Extract the (x, y) coordinate from the center of the cell holding the provided text.  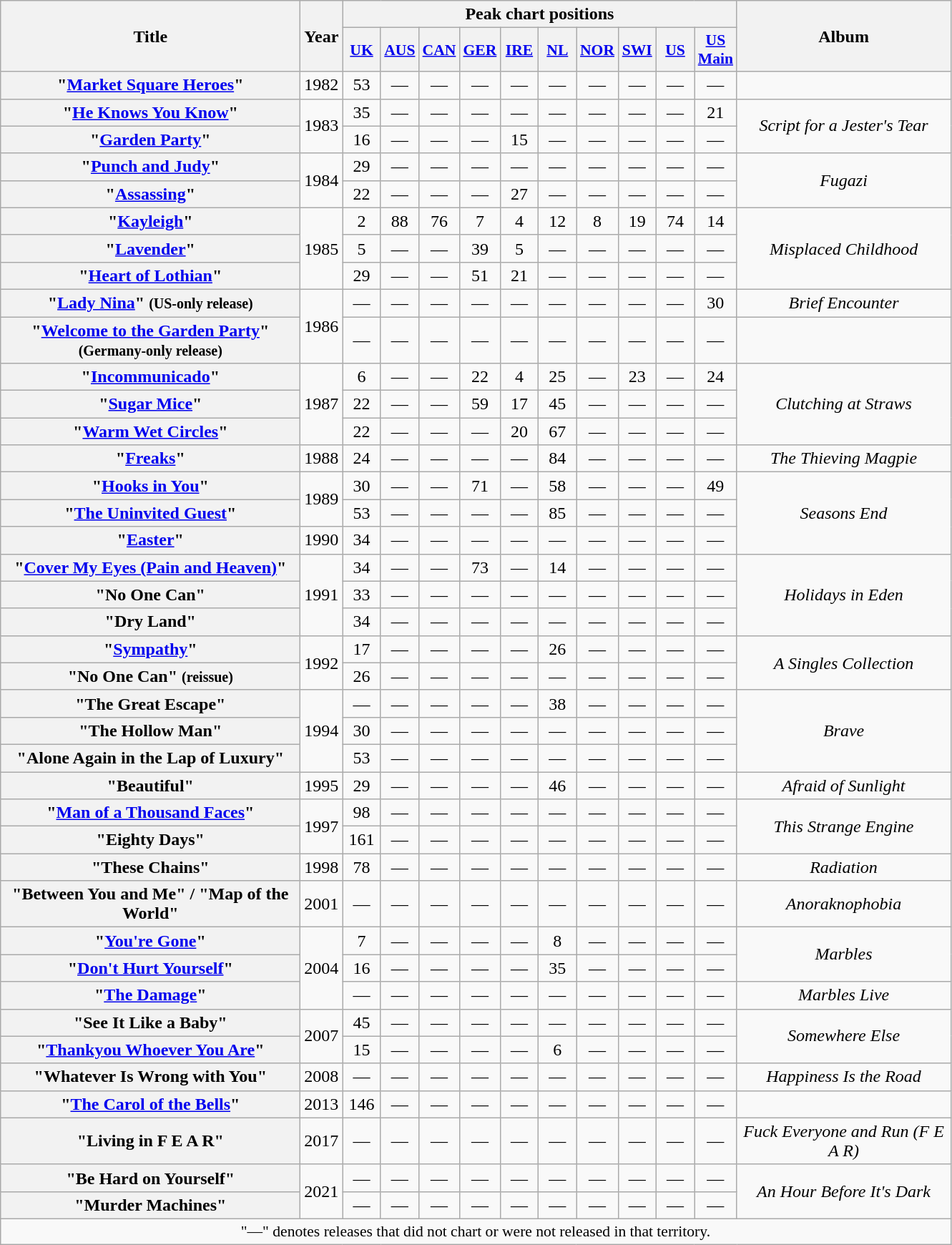
"The Great Escape" (150, 703)
"The Hollow Man" (150, 731)
20 (519, 431)
2004 (322, 968)
Brave (844, 731)
Radiation (844, 867)
2017 (322, 1141)
12 (558, 221)
73 (479, 567)
This Strange Engine (844, 826)
"Incommunicado" (150, 377)
"Cover My Eyes (Pain and Heaven)" (150, 567)
"Kayleigh" (150, 221)
UK (362, 50)
"Don't Hurt Yourself" (150, 968)
"Eighty Days" (150, 840)
"The Uninvited Guest" (150, 513)
1987 (322, 404)
"Living in F E A R" (150, 1141)
"Easter" (150, 540)
1991 (322, 595)
"Beautiful" (150, 785)
"Between You and Me" / "Map of the World" (150, 904)
71 (479, 486)
146 (362, 1104)
49 (715, 486)
Anoraknophobia (844, 904)
A Singles Collection (844, 663)
"Warm Wet Circles" (150, 431)
39 (479, 248)
AUS (399, 50)
2001 (322, 904)
1983 (322, 126)
"Sugar Mice" (150, 404)
85 (558, 513)
GER (479, 50)
58 (558, 486)
27 (519, 194)
67 (558, 431)
2007 (322, 1036)
"Dry Land" (150, 622)
88 (399, 221)
"Assassing" (150, 194)
"Freaks" (150, 459)
"Welcome to the Garden Party" (Germany-only release) (150, 339)
38 (558, 703)
"Lady Nina" (US-only release) (150, 303)
1982 (322, 85)
1988 (322, 459)
59 (479, 404)
"Murder Machines" (150, 1205)
"Lavender" (150, 248)
98 (362, 813)
Script for a Jester's Tear (844, 126)
1986 (322, 326)
Misplaced Childhood (844, 248)
"Alone Again in the Lap of Luxury" (150, 758)
Peak chart positions (539, 14)
Seasons End (844, 513)
25 (558, 377)
"Man of a Thousand Faces" (150, 813)
Marbles Live (844, 995)
SWI (637, 50)
US Main (715, 50)
"Hooks in You" (150, 486)
"These Chains" (150, 867)
"Market Square Heroes" (150, 85)
US (675, 50)
19 (637, 221)
1984 (322, 180)
NOR (597, 50)
"See It Like a Baby" (150, 1022)
2 (362, 221)
74 (675, 221)
Somewhere Else (844, 1036)
Happiness Is the Road (844, 1077)
2021 (322, 1191)
"Whatever Is Wrong with You" (150, 1077)
"Thankyou Whoever You Are" (150, 1050)
"Garden Party" (150, 140)
"Sympathy" (150, 649)
Brief Encounter (844, 303)
Year (322, 36)
"The Carol of the Bells" (150, 1104)
"He Knows You Know" (150, 112)
1995 (322, 785)
"No One Can" (reissue) (150, 676)
"The Damage" (150, 995)
"Be Hard on Yourself" (150, 1178)
1985 (322, 248)
"—" denotes releases that did not chart or were not released in that territory. (476, 1231)
51 (479, 275)
An Hour Before It's Dark (844, 1191)
Fugazi (844, 180)
1992 (322, 663)
1994 (322, 731)
CAN (439, 50)
Fuck Everyone and Run (F E A R) (844, 1141)
IRE (519, 50)
1989 (322, 499)
Title (150, 36)
Afraid of Sunlight (844, 785)
Album (844, 36)
"You're Gone" (150, 941)
23 (637, 377)
The Thieving Magpie (844, 459)
84 (558, 459)
78 (362, 867)
1997 (322, 826)
1998 (322, 867)
46 (558, 785)
Holidays in Eden (844, 595)
1990 (322, 540)
33 (362, 595)
Marbles (844, 954)
161 (362, 840)
"Punch and Judy" (150, 167)
2008 (322, 1077)
"No One Can" (150, 595)
Clutching at Straws (844, 404)
2013 (322, 1104)
NL (558, 50)
"Heart of Lothian" (150, 275)
76 (439, 221)
